Provide the (x, y) coordinate of the cell's center where the given text is located.  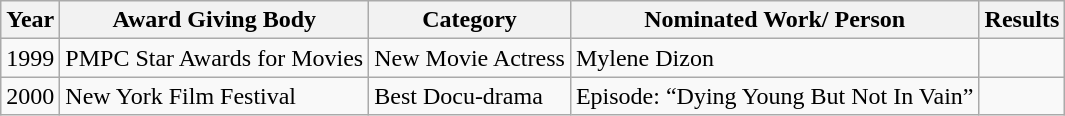
Year (30, 20)
Results (1022, 20)
2000 (30, 96)
Mylene Dizon (774, 58)
Category (470, 20)
1999 (30, 58)
New York Film Festival (214, 96)
Best Docu-drama (470, 96)
Award Giving Body (214, 20)
PMPC Star Awards for Movies (214, 58)
New Movie Actress (470, 58)
Nominated Work/ Person (774, 20)
Episode: “Dying Young But Not In Vain” (774, 96)
